From the cell containing the given text, extract its center point as [x, y] coordinate. 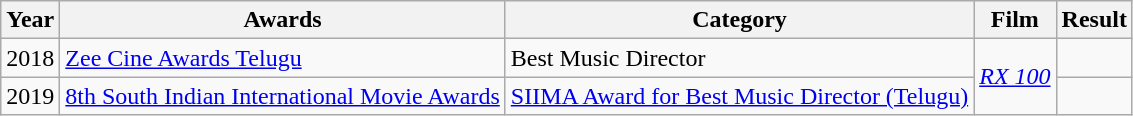
SIIMA Award for Best Music Director (Telugu) [739, 96]
8th South Indian International Movie Awards [282, 96]
Year [30, 20]
Result [1094, 20]
Film [1015, 20]
2019 [30, 96]
Category [739, 20]
Awards [282, 20]
RX 100 [1015, 77]
2018 [30, 58]
Best Music Director [739, 58]
Zee Cine Awards Telugu [282, 58]
